Locate the cell with the specified text and output its [X, Y] center coordinate. 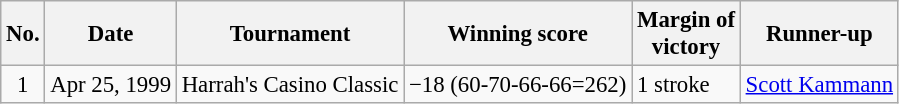
Date [110, 34]
Runner-up [819, 34]
Margin ofvictory [686, 34]
Winning score [518, 34]
Harrah's Casino Classic [290, 85]
Apr 25, 1999 [110, 85]
1 stroke [686, 85]
1 [23, 85]
Tournament [290, 34]
Scott Kammann [819, 85]
No. [23, 34]
−18 (60-70-66-66=262) [518, 85]
